Return the (X, Y) coordinate for the center point of the cell that contains the specified text.  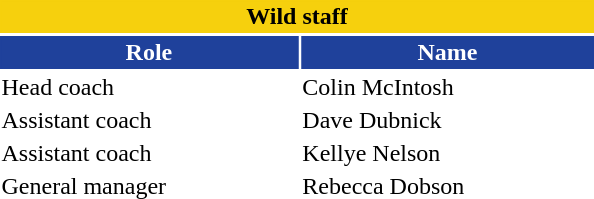
Dave Dubnick (448, 120)
Role (149, 52)
Colin McIntosh (448, 87)
Name (448, 52)
Head coach (149, 87)
Wild staff (297, 16)
Kellye Nelson (448, 153)
